Scan for the cell matching the given text and deliver its [X, Y] coordinate at center. 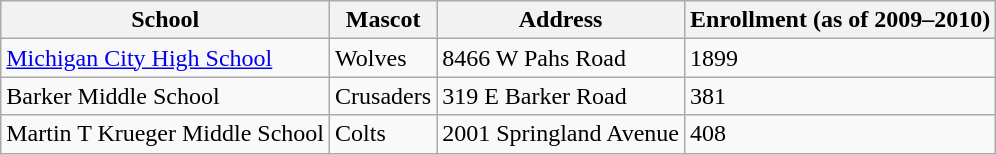
Colts [384, 134]
Wolves [384, 58]
381 [840, 96]
1899 [840, 58]
Barker Middle School [166, 96]
8466 W Pahs Road [561, 58]
Michigan City High School [166, 58]
School [166, 20]
Enrollment (as of 2009–2010) [840, 20]
408 [840, 134]
Mascot [384, 20]
Martin T Krueger Middle School [166, 134]
319 E Barker Road [561, 96]
Address [561, 20]
Crusaders [384, 96]
2001 Springland Avenue [561, 134]
